Pinpoint the cell where the given text exists, returning its (X, Y) midpoint coordinate. 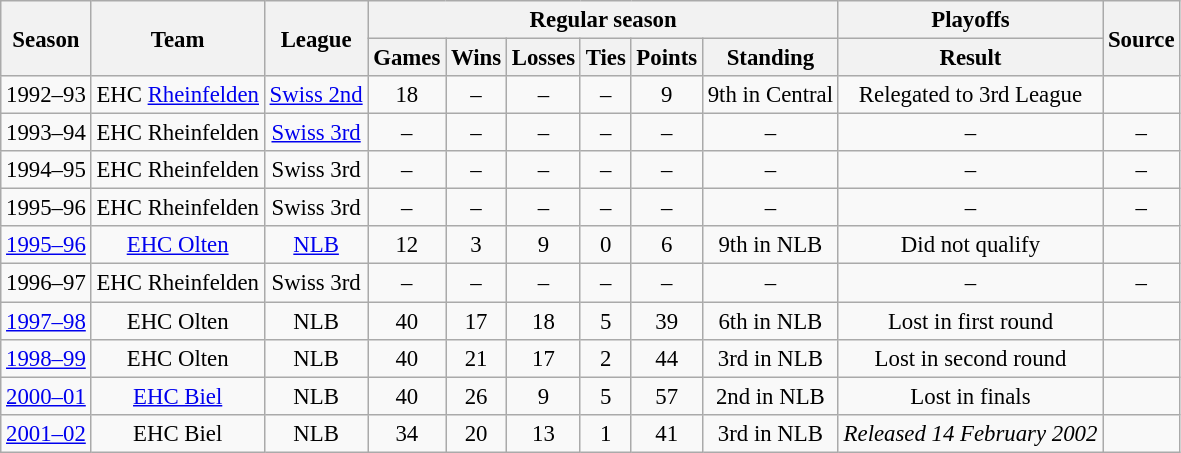
Regular season (603, 20)
1 (606, 433)
41 (666, 433)
Relegated to 3rd League (970, 95)
Lost in finals (970, 396)
21 (476, 358)
1992–93 (46, 95)
Season (46, 38)
Standing (770, 58)
1996–97 (46, 283)
Points (666, 58)
26 (476, 396)
2000–01 (46, 396)
1997–98 (46, 321)
1994–95 (46, 170)
Wins (476, 58)
0 (606, 245)
Source (1142, 38)
Losses (543, 58)
9th in Central (770, 95)
6th in NLB (770, 321)
Ties (606, 58)
39 (666, 321)
6 (666, 245)
2nd in NLB (770, 396)
Result (970, 58)
Lost in second round (970, 358)
Team (178, 38)
Playoffs (970, 20)
34 (407, 433)
9th in NLB (770, 245)
1998–99 (46, 358)
20 (476, 433)
1993–94 (46, 133)
League (316, 38)
44 (666, 358)
Released 14 February 2002 (970, 433)
Swiss 2nd (316, 95)
13 (543, 433)
Lost in first round (970, 321)
2001–02 (46, 433)
Games (407, 58)
57 (666, 396)
12 (407, 245)
3 (476, 245)
Did not qualify (970, 245)
2 (606, 358)
